Provide the (x, y) coordinate of the cell's center where the given text is located.  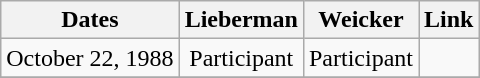
October 22, 1988 (90, 58)
Dates (90, 20)
Lieberman (241, 20)
Link (449, 20)
Weicker (360, 20)
